Locate the cell with the specified text and output its (X, Y) center coordinate. 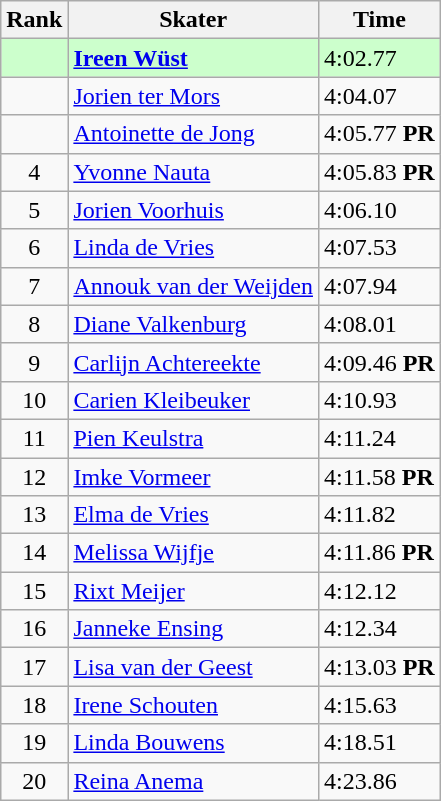
Melissa Wijfje (194, 553)
4:10.93 (379, 400)
Reina Anema (194, 781)
Linda de Vries (194, 248)
Annouk van der Weijden (194, 286)
Lisa van der Geest (194, 667)
20 (34, 781)
17 (34, 667)
4:15.63 (379, 705)
Irene Schouten (194, 705)
4:02.77 (379, 58)
4:05.77 PR (379, 134)
Imke Vormeer (194, 477)
4:07.94 (379, 286)
4 (34, 172)
Yvonne Nauta (194, 172)
4:13.03 PR (379, 667)
Elma de Vries (194, 515)
5 (34, 210)
11 (34, 438)
Janneke Ensing (194, 629)
8 (34, 324)
Diane Valkenburg (194, 324)
4:07.53 (379, 248)
Skater (194, 20)
Carien Kleibeuker (194, 400)
18 (34, 705)
4:09.46 PR (379, 362)
4:11.58 PR (379, 477)
4:23.86 (379, 781)
Jorien ter Mors (194, 96)
Jorien Voorhuis (194, 210)
16 (34, 629)
Rank (34, 20)
Linda Bouwens (194, 743)
4:11.24 (379, 438)
13 (34, 515)
12 (34, 477)
Rixt Meijer (194, 591)
4:12.34 (379, 629)
Antoinette de Jong (194, 134)
4:08.01 (379, 324)
10 (34, 400)
4:11.82 (379, 515)
7 (34, 286)
4:06.10 (379, 210)
15 (34, 591)
4:18.51 (379, 743)
Time (379, 20)
Carlijn Achtereekte (194, 362)
4:04.07 (379, 96)
Ireen Wüst (194, 58)
9 (34, 362)
19 (34, 743)
14 (34, 553)
4:12.12 (379, 591)
4:11.86 PR (379, 553)
Pien Keulstra (194, 438)
4:05.83 PR (379, 172)
6 (34, 248)
